Scan for the cell matching the given text and deliver its [X, Y] coordinate at center. 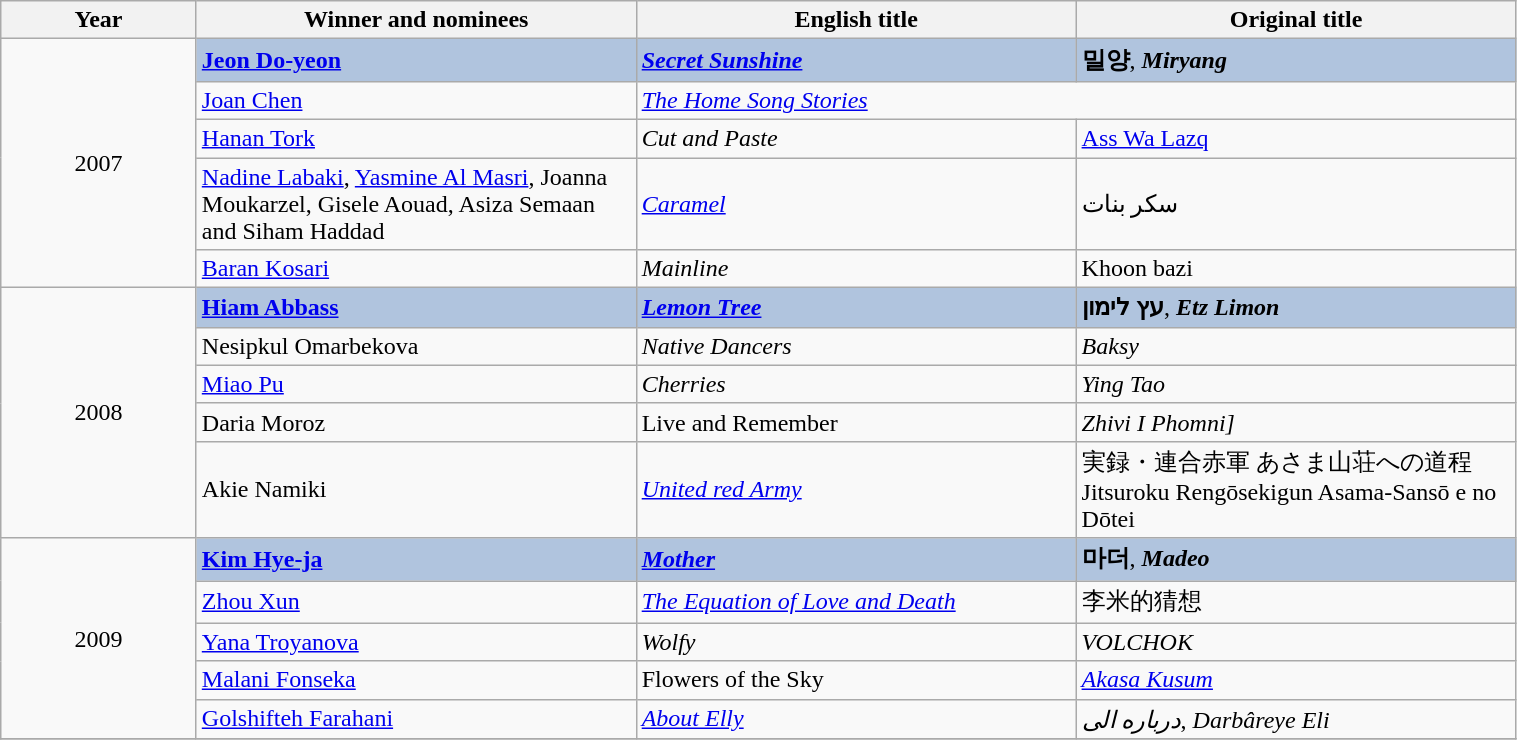
سكر بنات [1296, 204]
Kim Hye-ja [416, 560]
Flowers of the Sky [856, 680]
Secret Sunshine [856, 60]
Mainline [856, 269]
밀양, Miryang [1296, 60]
Khoon bazi [1296, 269]
Ying Tao [1296, 384]
Daria Moroz [416, 422]
Wolfy [856, 642]
2009 [99, 638]
The Home Song Stories [1076, 100]
About Elly [856, 719]
Live and Remember [856, 422]
Year [99, 20]
2008 [99, 413]
Joan Chen [416, 100]
Yana Troyanova [416, 642]
Winner and nominees [416, 20]
Zhou Xun [416, 602]
English title [856, 20]
Akasa Kusum [1296, 680]
Lemon Tree [856, 308]
Nadine Labaki, Yasmine Al Masri, Joanna Moukarzel, Gisele Aouad, Asiza Semaan and Siham Haddad [416, 204]
Akie Namiki [416, 490]
Hiam Abbass [416, 308]
Jeon Do-yeon [416, 60]
Original title [1296, 20]
2007 [99, 164]
Miao Pu [416, 384]
Baran Kosari [416, 269]
Zhivi I Phomni] [1296, 422]
Golshifteh Farahani [416, 719]
Baksy [1296, 346]
Cherries [856, 384]
Hanan Tork [416, 138]
درباره الی, Darbâreye Eli [1296, 719]
United red Army [856, 490]
李米的猜想 [1296, 602]
Caramel [856, 204]
Mother [856, 560]
עץ לימון, Etz Limon [1296, 308]
実録・連合赤軍 あさま山荘への道程 Jitsuroku Rengōsekigun Asama-Sansō e no Dōtei [1296, 490]
마더, Madeo [1296, 560]
Cut and Paste [856, 138]
Ass Wa Lazq [1296, 138]
Native Dancers [856, 346]
Nesipkul Omarbekova [416, 346]
VOLCHOK [1296, 642]
The Equation of Love and Death [856, 602]
Malani Fonseka [416, 680]
